Extract the (x, y) coordinate from the center of the cell holding the provided text.  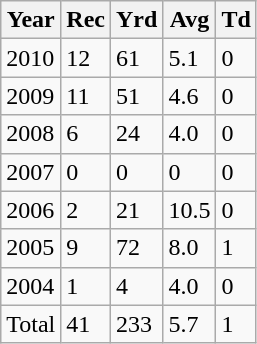
41 (86, 324)
2005 (31, 248)
Avg (190, 20)
4 (137, 286)
10.5 (190, 210)
Year (31, 20)
8.0 (190, 248)
72 (137, 248)
6 (86, 134)
Td (236, 20)
51 (137, 96)
Yrd (137, 20)
61 (137, 58)
2010 (31, 58)
233 (137, 324)
2007 (31, 172)
2008 (31, 134)
2009 (31, 96)
9 (86, 248)
Total (31, 324)
2 (86, 210)
12 (86, 58)
2006 (31, 210)
4.6 (190, 96)
11 (86, 96)
5.1 (190, 58)
24 (137, 134)
Rec (86, 20)
2004 (31, 286)
5.7 (190, 324)
21 (137, 210)
